For the text-containing cell, return its midpoint in (X, Y) coordinate format. 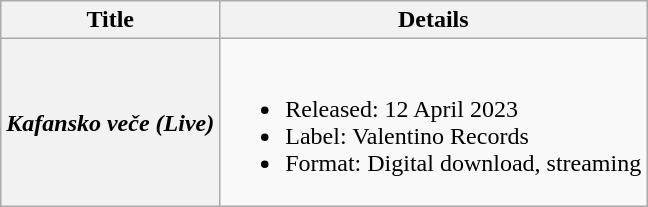
Released: 12 April 2023Label: Valentino RecordsFormat: Digital download, streaming (434, 122)
Kafansko veče (Live) (110, 122)
Title (110, 20)
Details (434, 20)
